Detect which cell encompasses the target text, then output its (X, Y) center coordinate. 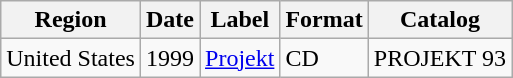
United States (71, 58)
Region (71, 20)
PROJEKT 93 (440, 58)
CD (324, 58)
Format (324, 20)
Date (170, 20)
Label (240, 20)
Catalog (440, 20)
Projekt (240, 58)
1999 (170, 58)
